For the text-containing cell, return its midpoint in (X, Y) coordinate format. 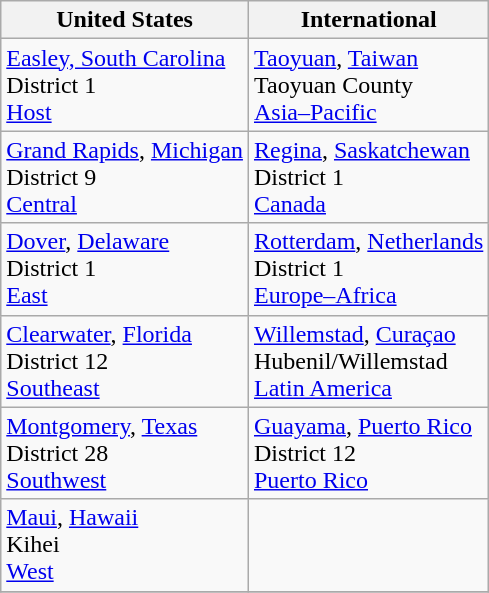
Regina, SaskatchewanDistrict 1Canada (368, 177)
Maui, HawaiiKiheiWest (125, 545)
Willemstad, CuraçaoHubenil/WillemstadLatin America (368, 361)
Taoyuan, Taiwan Taoyuan County Asia–Pacific (368, 85)
International (368, 20)
United States (125, 20)
Montgomery, TexasDistrict 28Southwest (125, 453)
Guayama, Puerto RicoDistrict 12Puerto Rico (368, 453)
Easley, South CarolinaDistrict 1Host (125, 85)
Rotterdam, NetherlandsDistrict 1Europe–Africa (368, 269)
Grand Rapids, MichiganDistrict 9Central (125, 177)
Dover, DelawareDistrict 1East (125, 269)
Clearwater, Florida District 12 Southeast (125, 361)
